Return (x, y) of the center of cell containing provided text 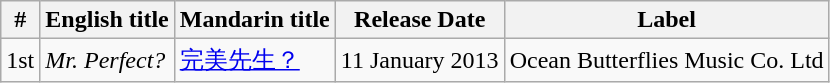
Release Date (420, 20)
1st (20, 60)
English title (107, 20)
# (20, 20)
Label (666, 20)
完美先生？ (254, 60)
Mr. Perfect? (107, 60)
Ocean Butterflies Music Co. Ltd (666, 60)
11 January 2013 (420, 60)
Mandarin title (254, 20)
